Return the [X, Y] coordinate for the center point of the cell that contains the specified text.  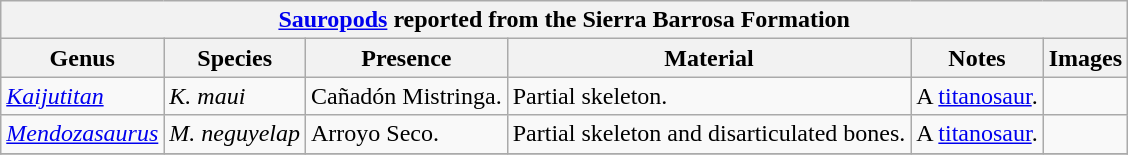
Images [1085, 58]
Presence [407, 58]
Cañadón Mistringa. [407, 96]
Genus [82, 58]
Notes [977, 58]
Arroyo Seco. [407, 134]
Sauropods reported from the Sierra Barrosa Formation [564, 20]
Material [709, 58]
Species [235, 58]
K. maui [235, 96]
M. neguyelap [235, 134]
Mendozasaurus [82, 134]
Kaijutitan [82, 96]
Partial skeleton and disarticulated bones. [709, 134]
Partial skeleton. [709, 96]
